Find where the given text appears and provide that cell's center as [X, Y] coordinate. 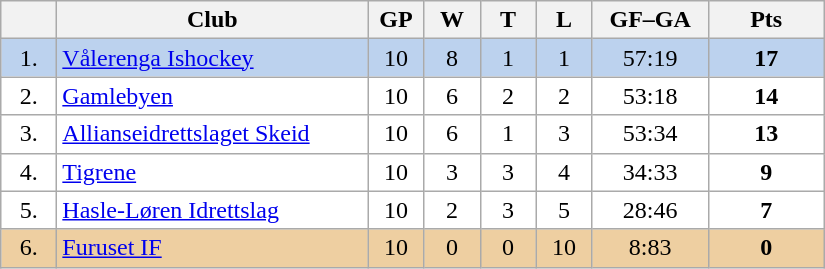
17 [766, 58]
13 [766, 134]
57:19 [650, 58]
8 [452, 58]
7 [766, 210]
T [508, 20]
5 [564, 210]
W [452, 20]
5. [29, 210]
53:34 [650, 134]
53:18 [650, 96]
GF–GA [650, 20]
Allianseidrettslaget Skeid [212, 134]
4. [29, 172]
4 [564, 172]
Tigrene [212, 172]
Gamlebyen [212, 96]
9 [766, 172]
8:83 [650, 248]
6. [29, 248]
3. [29, 134]
GP [396, 20]
L [564, 20]
14 [766, 96]
2. [29, 96]
34:33 [650, 172]
Pts [766, 20]
1. [29, 58]
28:46 [650, 210]
Furuset IF [212, 248]
Vålerenga Ishockey [212, 58]
Hasle-Løren Idrettslag [212, 210]
Club [212, 20]
